Detect which cell encompasses the target text, then output its [X, Y] center coordinate. 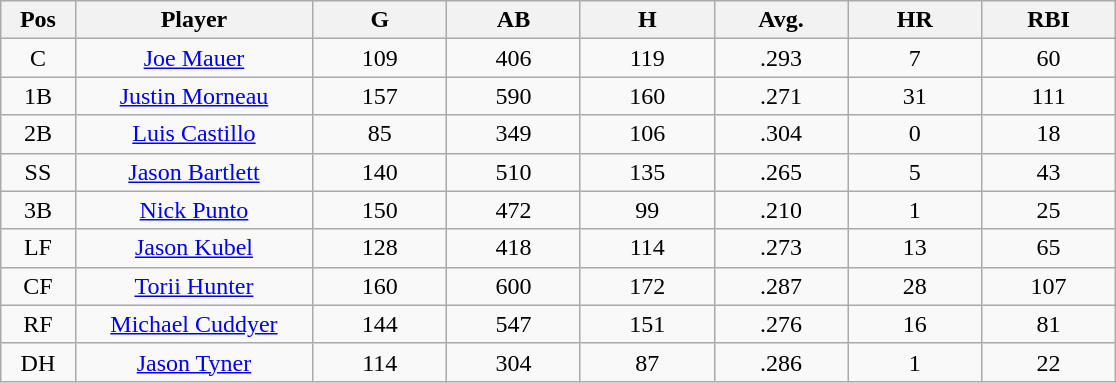
28 [915, 286]
Michael Cuddyer [194, 324]
.276 [781, 324]
Justin Morneau [194, 96]
472 [514, 210]
.286 [781, 362]
13 [915, 248]
85 [380, 134]
151 [647, 324]
128 [380, 248]
25 [1049, 210]
590 [514, 96]
65 [1049, 248]
510 [514, 172]
Avg. [781, 20]
0 [915, 134]
HR [915, 20]
Jason Tyner [194, 362]
107 [1049, 286]
87 [647, 362]
.210 [781, 210]
31 [915, 96]
Torii Hunter [194, 286]
81 [1049, 324]
18 [1049, 134]
3B [38, 210]
.271 [781, 96]
.265 [781, 172]
22 [1049, 362]
157 [380, 96]
111 [1049, 96]
304 [514, 362]
.273 [781, 248]
144 [380, 324]
.287 [781, 286]
150 [380, 210]
Jason Kubel [194, 248]
5 [915, 172]
DH [38, 362]
547 [514, 324]
135 [647, 172]
2B [38, 134]
406 [514, 58]
106 [647, 134]
Player [194, 20]
H [647, 20]
CF [38, 286]
C [38, 58]
Jason Bartlett [194, 172]
99 [647, 210]
SS [38, 172]
.293 [781, 58]
43 [1049, 172]
RF [38, 324]
.304 [781, 134]
172 [647, 286]
AB [514, 20]
LF [38, 248]
140 [380, 172]
Luis Castillo [194, 134]
418 [514, 248]
RBI [1049, 20]
60 [1049, 58]
7 [915, 58]
109 [380, 58]
Joe Mauer [194, 58]
16 [915, 324]
1B [38, 96]
119 [647, 58]
Nick Punto [194, 210]
Pos [38, 20]
600 [514, 286]
349 [514, 134]
G [380, 20]
